Determine the [X, Y] coordinate at the center of the cell enclosing the given text.  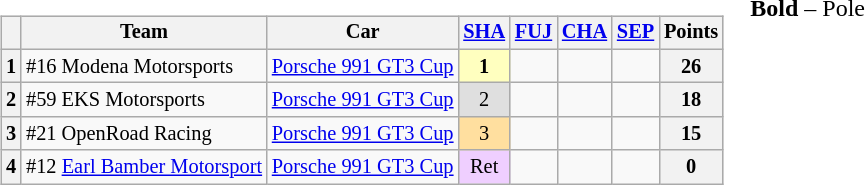
15 [691, 134]
SEP [636, 33]
18 [691, 100]
26 [691, 66]
0 [691, 167]
SHA [484, 33]
#16 Modena Motorsports [144, 66]
4 [11, 167]
#21 OpenRoad Racing [144, 134]
Points [691, 33]
Car [362, 33]
Ret [484, 167]
Team [144, 33]
CHA [584, 33]
FUJ [534, 33]
#59 EKS Motorsports [144, 100]
#12 Earl Bamber Motorsport [144, 167]
